Pinpoint the cell where the given text exists, returning its [X, Y] midpoint coordinate. 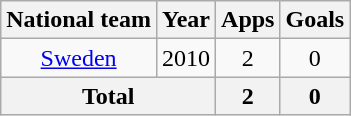
Year [186, 20]
2010 [186, 58]
Goals [315, 20]
Total [108, 96]
National team [79, 20]
Sweden [79, 58]
Apps [248, 20]
